Output the (X, Y) coordinate of the center of the cell containing the given text.  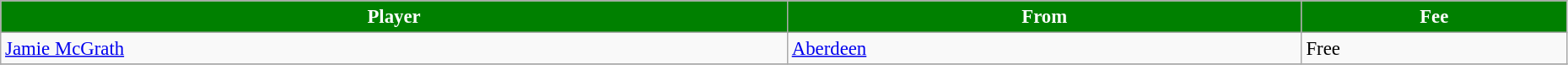
Jamie McGrath (395, 49)
Player (395, 17)
Free (1434, 49)
From (1044, 17)
Aberdeen (1044, 49)
Fee (1434, 17)
